Locate the cell with the specified text and output its (X, Y) center coordinate. 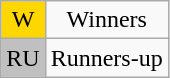
Winners (106, 20)
W (23, 20)
RU (23, 58)
Runners-up (106, 58)
